Output the (X, Y) coordinate of the center of the cell containing the given text.  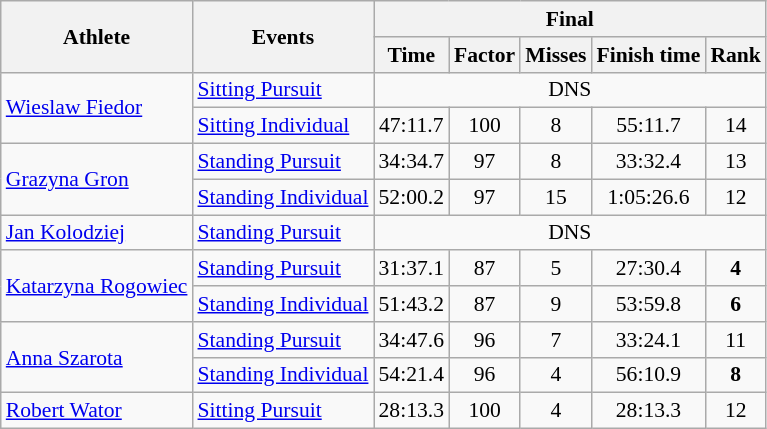
Finish time (649, 55)
31:37.1 (412, 269)
53:59.8 (649, 304)
13 (736, 162)
Wieslaw Fiedor (97, 108)
Anna Szarota (97, 358)
11 (736, 340)
1:05:26.6 (649, 197)
47:11.7 (412, 126)
Misses (556, 55)
27:30.4 (649, 269)
34:47.6 (412, 340)
9 (556, 304)
Events (282, 36)
Final (570, 19)
55:11.7 (649, 126)
Robert Wator (97, 411)
51:43.2 (412, 304)
Factor (484, 55)
Katarzyna Rogowiec (97, 286)
Sitting Individual (282, 126)
33:32.4 (649, 162)
Time (412, 55)
Jan Kolodziej (97, 233)
6 (736, 304)
14 (736, 126)
33:24.1 (649, 340)
Grazyna Gron (97, 180)
56:10.9 (649, 375)
54:21.4 (412, 375)
15 (556, 197)
34:34.7 (412, 162)
Athlete (97, 36)
5 (556, 269)
Rank (736, 55)
7 (556, 340)
52:00.2 (412, 197)
